Pinpoint the cell where the given text exists, returning its (X, Y) midpoint coordinate. 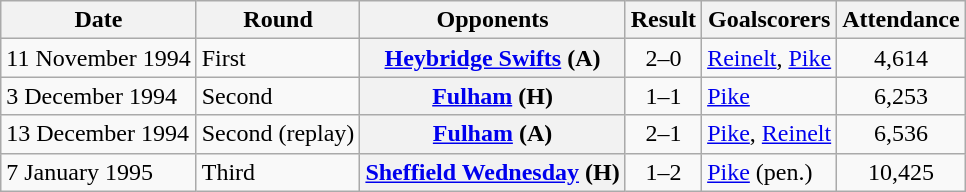
13 December 1994 (98, 134)
10,425 (901, 172)
Result (663, 20)
Goalscorers (770, 20)
6,253 (901, 96)
Attendance (901, 20)
1–2 (663, 172)
Heybridge Swifts (A) (492, 58)
Third (278, 172)
First (278, 58)
Second (replay) (278, 134)
Round (278, 20)
Opponents (492, 20)
11 November 1994 (98, 58)
2–0 (663, 58)
1–1 (663, 96)
Fulham (A) (492, 134)
3 December 1994 (98, 96)
Pike (770, 96)
2–1 (663, 134)
7 January 1995 (98, 172)
6,536 (901, 134)
Pike, Reinelt (770, 134)
Sheffield Wednesday (H) (492, 172)
Fulham (H) (492, 96)
4,614 (901, 58)
Pike (pen.) (770, 172)
Date (98, 20)
Second (278, 96)
Reinelt, Pike (770, 58)
